Pinpoint the cell where the given text exists, returning its (x, y) midpoint coordinate. 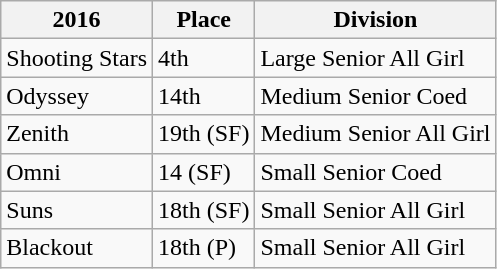
Place (204, 20)
Omni (77, 172)
18th (SF) (204, 210)
2016 (77, 20)
19th (SF) (204, 134)
Medium Senior All Girl (376, 134)
Large Senior All Girl (376, 58)
4th (204, 58)
18th (P) (204, 248)
Odyssey (77, 96)
14th (204, 96)
14 (SF) (204, 172)
Suns (77, 210)
Shooting Stars (77, 58)
Division (376, 20)
Small Senior Coed (376, 172)
Medium Senior Coed (376, 96)
Blackout (77, 248)
Zenith (77, 134)
